Scan for the cell matching the given text and deliver its (x, y) coordinate at center. 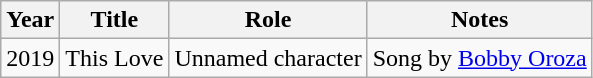
Title (114, 20)
Role (268, 20)
Notes (480, 20)
2019 (30, 58)
Song by Bobby Oroza (480, 58)
Year (30, 20)
Unnamed character (268, 58)
This Love (114, 58)
